Pinpoint the cell where the given text exists, returning its (x, y) midpoint coordinate. 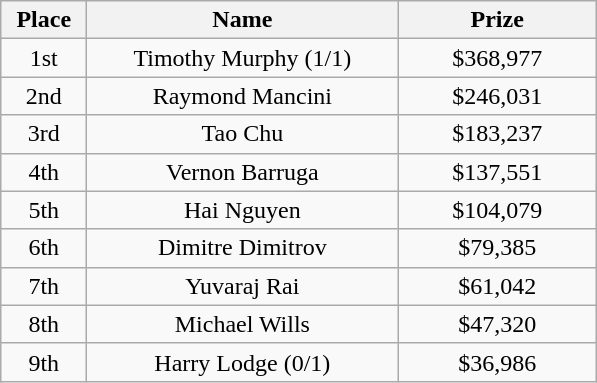
3rd (44, 134)
Name (242, 20)
Prize (498, 20)
Timothy Murphy (1/1) (242, 58)
$36,986 (498, 362)
7th (44, 286)
$368,977 (498, 58)
Vernon Barruga (242, 172)
Michael Wills (242, 324)
$61,042 (498, 286)
$246,031 (498, 96)
Dimitre Dimitrov (242, 248)
$183,237 (498, 134)
Tao Chu (242, 134)
Hai Nguyen (242, 210)
9th (44, 362)
Harry Lodge (0/1) (242, 362)
$47,320 (498, 324)
Yuvaraj Rai (242, 286)
$79,385 (498, 248)
Raymond Mancini (242, 96)
4th (44, 172)
1st (44, 58)
6th (44, 248)
5th (44, 210)
$137,551 (498, 172)
2nd (44, 96)
Place (44, 20)
$104,079 (498, 210)
8th (44, 324)
